Determine the [x, y] coordinate at the center of the cell enclosing the given text.  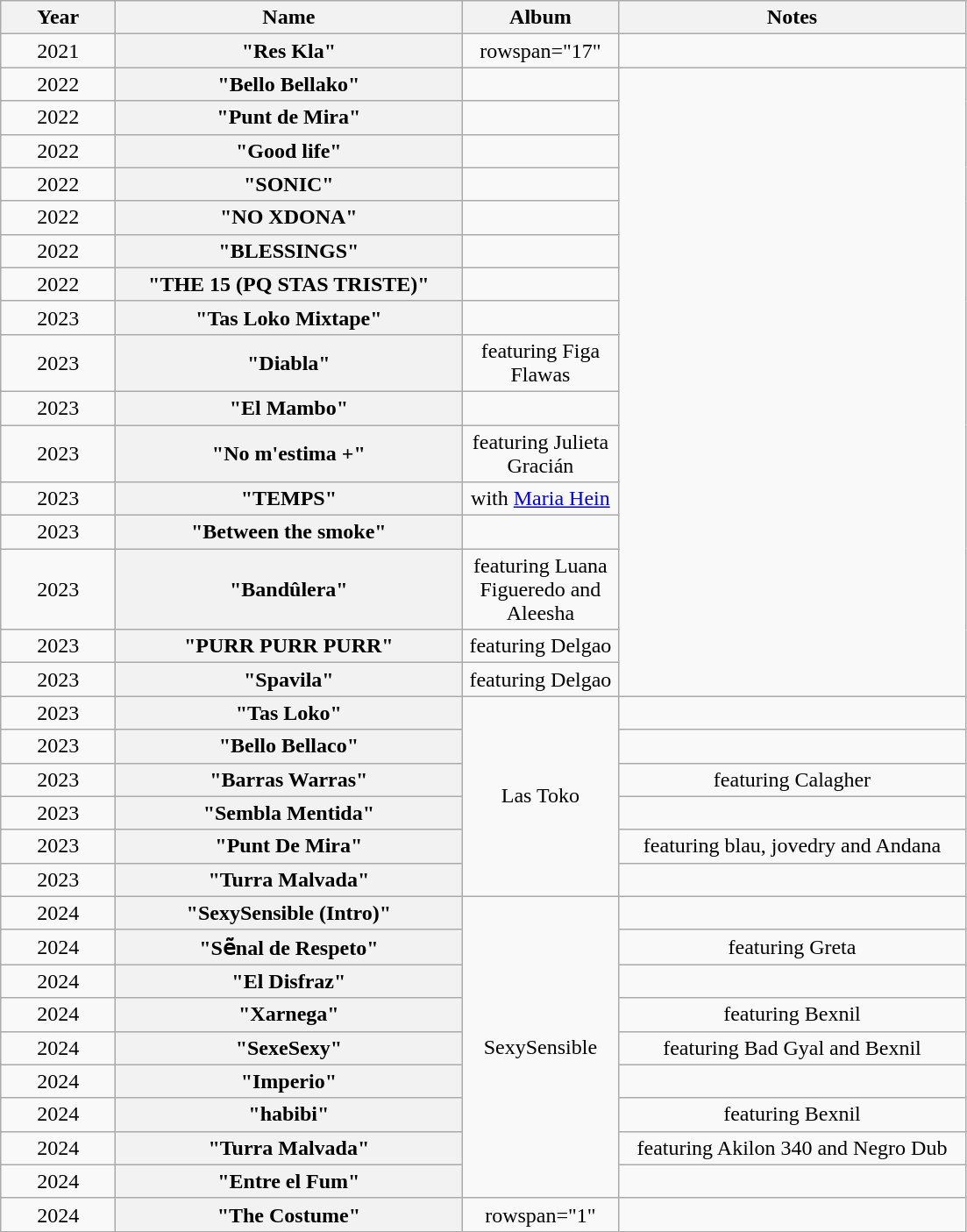
"SexySensible (Intro)" [289, 913]
"Entre el Fum" [289, 1181]
"Tas Loko Mixtape" [289, 317]
Notes [793, 18]
featuring Julieta Gracián [540, 452]
"NO XDONA" [289, 217]
"Res Kla" [289, 51]
"THE 15 (PQ STAS TRISTE)" [289, 284]
"Xarnega" [289, 1015]
Name [289, 18]
"Bello Bellako" [289, 84]
Year [58, 18]
"Diabla" [289, 363]
"Punt De Mira" [289, 846]
featuring blau, jovedry and Andana [793, 846]
featuring Greta [793, 947]
Las Toko [540, 796]
"El Mambo" [289, 408]
"Good life" [289, 151]
featuring Bad Gyal and Bexnil [793, 1048]
"No m'estima +" [289, 452]
featuring Luana Figueredo and Aleesha [540, 589]
featuring Figa Flawas [540, 363]
with Maria Hein [540, 499]
"SexeSexy" [289, 1048]
"PURR PURR PURR" [289, 646]
"SONIC" [289, 184]
rowspan="1" [540, 1214]
2021 [58, 51]
SexySensible [540, 1047]
"Barras Warras" [289, 780]
rowspan="17" [540, 51]
"BLESSINGS" [289, 251]
"Between the smoke" [289, 532]
"Imperio" [289, 1081]
"Bandûlera" [289, 589]
featuring Calagher [793, 780]
"El Disfraz" [289, 981]
"Punt de Mira" [289, 118]
"Sẽnal de Respeto" [289, 947]
"Tas Loko" [289, 713]
"Sembla Mentida" [289, 813]
"Spavila" [289, 680]
"TEMPS" [289, 499]
Album [540, 18]
"Bello Bellaco" [289, 746]
"habibi" [289, 1114]
"The Costume" [289, 1214]
featuring Akilon 340 and Negro Dub [793, 1148]
